Identify which cell holds the provided text, then report its (X, Y) central coordinate. 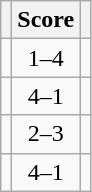
Score (46, 20)
2–3 (46, 134)
1–4 (46, 58)
